Return the [X, Y] coordinate for the center point of the cell that contains the specified text.  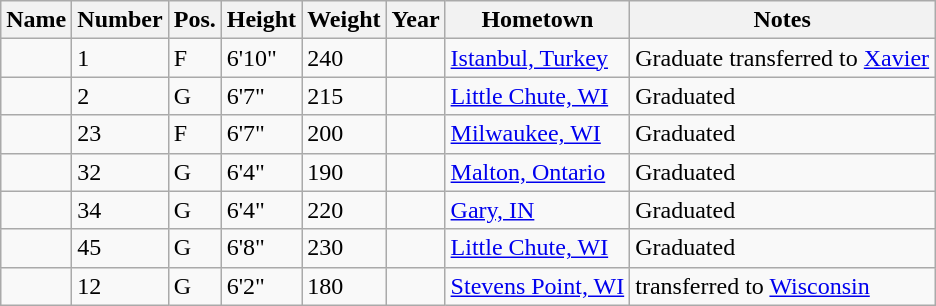
Weight [344, 20]
180 [344, 286]
200 [344, 134]
32 [120, 172]
transferred to Wisconsin [782, 286]
Number [120, 20]
Istanbul, Turkey [538, 58]
Graduate transferred to Xavier [782, 58]
220 [344, 210]
240 [344, 58]
Year [416, 20]
Stevens Point, WI [538, 286]
12 [120, 286]
6'2" [261, 286]
23 [120, 134]
34 [120, 210]
215 [344, 96]
6'8" [261, 248]
Notes [782, 20]
45 [120, 248]
Gary, IN [538, 210]
1 [120, 58]
Name [36, 20]
190 [344, 172]
Height [261, 20]
Milwaukee, WI [538, 134]
Hometown [538, 20]
2 [120, 96]
230 [344, 248]
Pos. [194, 20]
6'10" [261, 58]
Malton, Ontario [538, 172]
